Identify which cell holds the provided text, then report its [x, y] central coordinate. 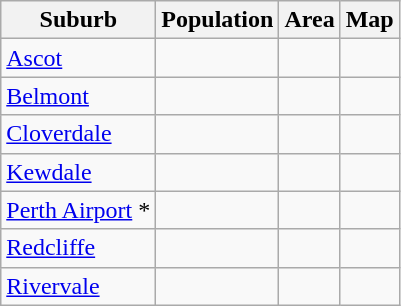
Rivervale [78, 286]
Perth Airport * [78, 210]
Suburb [78, 20]
Ascot [78, 58]
Redcliffe [78, 248]
Population [218, 20]
Area [310, 20]
Map [370, 20]
Kewdale [78, 172]
Cloverdale [78, 134]
Belmont [78, 96]
